Scan for the cell matching the given text and deliver its [x, y] coordinate at center. 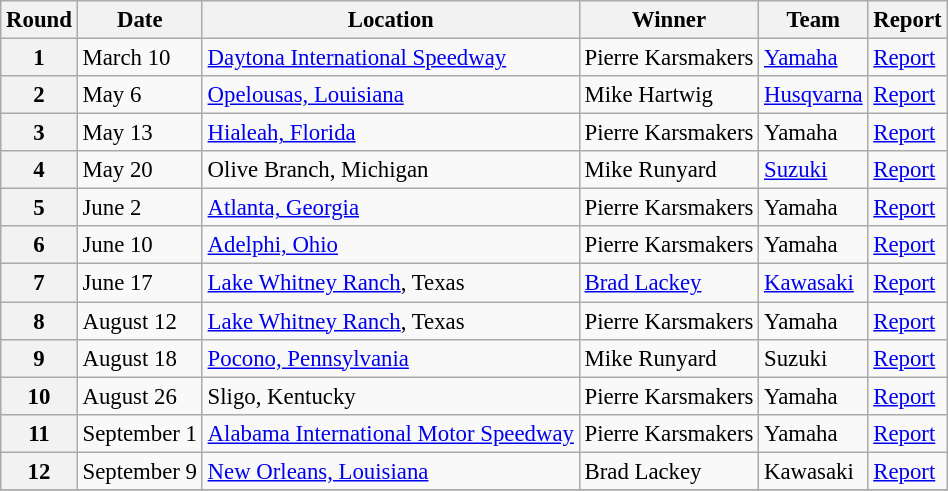
May 6 [140, 95]
September 9 [140, 471]
June 17 [140, 283]
Date [140, 20]
June 10 [140, 245]
11 [39, 433]
September 1 [140, 433]
Sligo, Kentucky [390, 396]
Daytona International Speedway [390, 58]
7 [39, 283]
Mike Hartwig [668, 95]
Round [39, 20]
August 26 [140, 396]
Hialeah, Florida [390, 133]
10 [39, 396]
6 [39, 245]
4 [39, 170]
Location [390, 20]
1 [39, 58]
Atlanta, Georgia [390, 208]
June 2 [140, 208]
August 18 [140, 358]
3 [39, 133]
12 [39, 471]
Opelousas, Louisiana [390, 95]
New Orleans, Louisiana [390, 471]
Team [814, 20]
Olive Branch, Michigan [390, 170]
8 [39, 321]
Winner [668, 20]
2 [39, 95]
9 [39, 358]
May 20 [140, 170]
March 10 [140, 58]
May 13 [140, 133]
Husqvarna [814, 95]
Alabama International Motor Speedway [390, 433]
Adelphi, Ohio [390, 245]
Pocono, Pennsylvania [390, 358]
August 12 [140, 321]
5 [39, 208]
